Output the (x, y) coordinate of the center of the cell containing the given text.  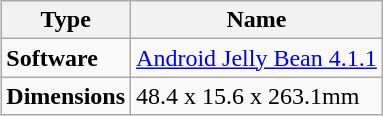
Dimensions (66, 96)
Name (257, 20)
Android Jelly Bean 4.1.1 (257, 58)
Type (66, 20)
Software (66, 58)
48.4 x 15.6 x 263.1mm (257, 96)
